Scan for the cell matching the given text and deliver its [x, y] coordinate at center. 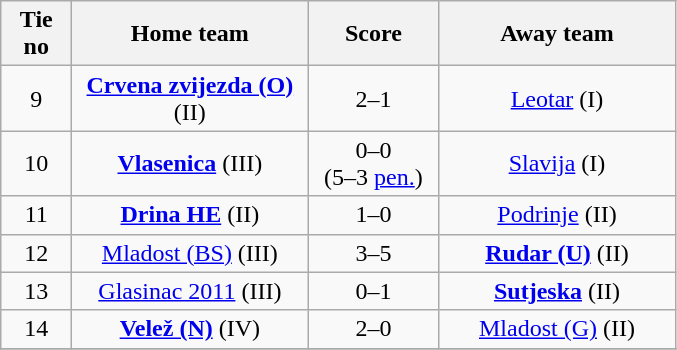
13 [36, 291]
Podrinje (II) [557, 215]
Mladost (G) (II) [557, 329]
Tie no [36, 34]
Away team [557, 34]
9 [36, 98]
12 [36, 253]
0–1 [374, 291]
14 [36, 329]
2–1 [374, 98]
10 [36, 164]
Leotar (I) [557, 98]
Glasinac 2011 (III) [190, 291]
Home team [190, 34]
Score [374, 34]
Rudar (U) (II) [557, 253]
Sutjeska (II) [557, 291]
Velež (N) (IV) [190, 329]
0–0(5–3 pen.) [374, 164]
Drina HE (II) [190, 215]
Crvena zvijezda (O) (II) [190, 98]
Slavija (I) [557, 164]
Mladost (BS) (III) [190, 253]
Vlasenica (III) [190, 164]
11 [36, 215]
2–0 [374, 329]
3–5 [374, 253]
1–0 [374, 215]
